Find where the given text appears and provide that cell's center as [X, Y] coordinate. 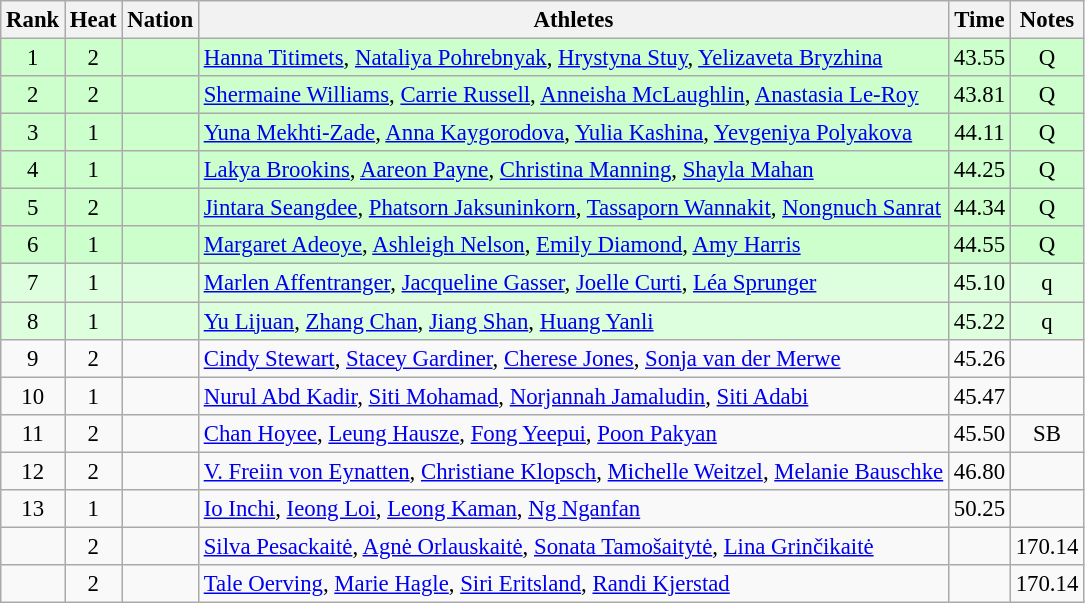
45.22 [979, 321]
Heat [94, 20]
Silva Pesackaitė, Agnė Orlauskaitė, Sonata Tamošaitytė, Lina Grinčikaitė [573, 546]
Nation [160, 20]
Io Inchi, Ieong Loi, Leong Kaman, Ng Nganfan [573, 509]
44.11 [979, 133]
Yuna Mekhti-Zade, Anna Kaygorodova, Yulia Kashina, Yevgeniya Polyakova [573, 133]
50.25 [979, 509]
5 [33, 208]
Chan Hoyee, Leung Hausze, Fong Yeepui, Poon Pakyan [573, 433]
3 [33, 133]
8 [33, 321]
45.26 [979, 358]
Shermaine Williams, Carrie Russell, Anneisha McLaughlin, Anastasia Le-Roy [573, 95]
Cindy Stewart, Stacey Gardiner, Cherese Jones, Sonja van der Merwe [573, 358]
11 [33, 433]
10 [33, 396]
45.50 [979, 433]
Marlen Affentranger, Jacqueline Gasser, Joelle Curti, Léa Sprunger [573, 283]
9 [33, 358]
SB [1046, 433]
Hanna Titimets, Nataliya Pohrebnyak, Hrystyna Stuy, Yelizaveta Bryzhina [573, 58]
Jintara Seangdee, Phatsorn Jaksuninkorn, Tassaporn Wannakit, Nongnuch Sanrat [573, 208]
Lakya Brookins, Aareon Payne, Christina Manning, Shayla Mahan [573, 170]
Athletes [573, 20]
Notes [1046, 20]
45.47 [979, 396]
Yu Lijuan, Zhang Chan, Jiang Shan, Huang Yanli [573, 321]
Tale Oerving, Marie Hagle, Siri Eritsland, Randi Kjerstad [573, 584]
6 [33, 245]
V. Freiin von Eynatten, Christiane Klopsch, Michelle Weitzel, Melanie Bauschke [573, 471]
7 [33, 283]
44.55 [979, 245]
44.34 [979, 208]
Rank [33, 20]
4 [33, 170]
43.55 [979, 58]
Time [979, 20]
13 [33, 509]
45.10 [979, 283]
Nurul Abd Kadir, Siti Mohamad, Norjannah Jamaludin, Siti Adabi [573, 396]
44.25 [979, 170]
12 [33, 471]
46.80 [979, 471]
43.81 [979, 95]
Margaret Adeoye, Ashleigh Nelson, Emily Diamond, Amy Harris [573, 245]
